Provide the (x, y) coordinate of the cell's center where the given text is located.  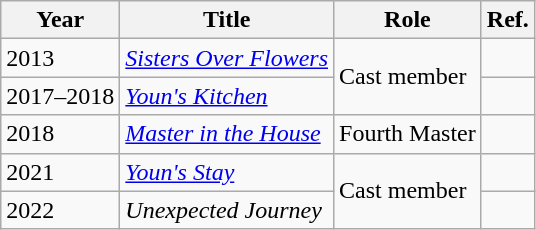
2017–2018 (60, 96)
Year (60, 20)
Master in the House (227, 134)
2021 (60, 172)
Youn's Stay (227, 172)
Ref. (508, 20)
Unexpected Journey (227, 210)
Fourth Master (408, 134)
2022 (60, 210)
2013 (60, 58)
2018 (60, 134)
Sisters Over Flowers (227, 58)
Youn's Kitchen (227, 96)
Role (408, 20)
Title (227, 20)
